Pinpoint the cell where the given text exists, returning its (x, y) midpoint coordinate. 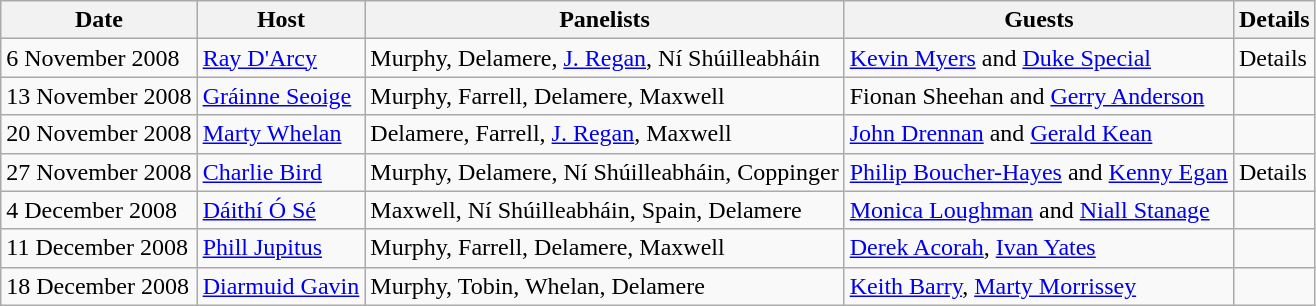
13 November 2008 (99, 96)
4 December 2008 (99, 210)
Derek Acorah, Ivan Yates (1038, 248)
6 November 2008 (99, 58)
Murphy, Delamere, Ní Shúilleabháin, Coppinger (604, 172)
Philip Boucher-Hayes and Kenny Egan (1038, 172)
Date (99, 20)
Phill Jupitus (281, 248)
Host (281, 20)
Murphy, Delamere, J. Regan, Ní Shúilleabháin (604, 58)
Dáithí Ó Sé (281, 210)
Diarmuid Gavin (281, 286)
11 December 2008 (99, 248)
27 November 2008 (99, 172)
Marty Whelan (281, 134)
20 November 2008 (99, 134)
18 December 2008 (99, 286)
Maxwell, Ní Shúilleabháin, Spain, Delamere (604, 210)
Fionan Sheehan and Gerry Anderson (1038, 96)
Guests (1038, 20)
Monica Loughman and Niall Stanage (1038, 210)
Delamere, Farrell, J. Regan, Maxwell (604, 134)
Kevin Myers and Duke Special (1038, 58)
Ray D'Arcy (281, 58)
Keith Barry, Marty Morrissey (1038, 286)
Charlie Bird (281, 172)
Gráinne Seoige (281, 96)
John Drennan and Gerald Kean (1038, 134)
Panelists (604, 20)
Murphy, Tobin, Whelan, Delamere (604, 286)
